Determine the [x, y] coordinate at the center of the cell enclosing the given text.  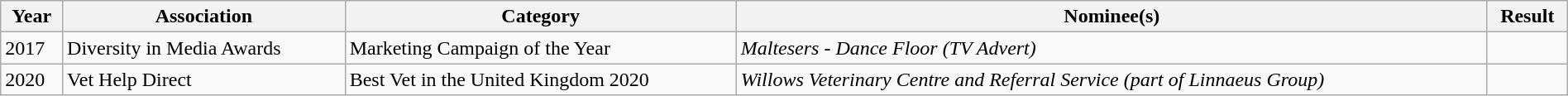
Association [204, 17]
Category [541, 17]
2017 [31, 48]
Willows Veterinary Centre and Referral Service (part of Linnaeus Group) [1111, 79]
Nominee(s) [1111, 17]
Vet Help Direct [204, 79]
Best Vet in the United Kingdom 2020 [541, 79]
Result [1527, 17]
Maltesers - Dance Floor (TV Advert) [1111, 48]
Year [31, 17]
Diversity in Media Awards [204, 48]
2020 [31, 79]
Marketing Campaign of the Year [541, 48]
